Locate the cell with the specified text and output its [x, y] center coordinate. 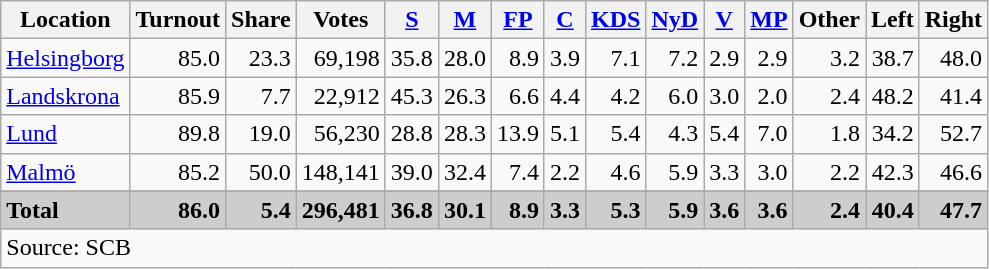
45.3 [412, 96]
48.0 [953, 58]
M [464, 20]
35.8 [412, 58]
2.0 [769, 96]
4.3 [675, 134]
23.3 [262, 58]
Right [953, 20]
Malmö [66, 172]
FP [518, 20]
86.0 [178, 210]
Lund [66, 134]
NyD [675, 20]
Other [829, 20]
3.2 [829, 58]
26.3 [464, 96]
85.2 [178, 172]
48.2 [893, 96]
7.2 [675, 58]
85.9 [178, 96]
Left [893, 20]
Turnout [178, 20]
28.8 [412, 134]
5.3 [616, 210]
46.6 [953, 172]
28.0 [464, 58]
Helsingborg [66, 58]
4.4 [564, 96]
6.6 [518, 96]
Source: SCB [494, 248]
4.2 [616, 96]
69,198 [340, 58]
Location [66, 20]
MP [769, 20]
7.0 [769, 134]
296,481 [340, 210]
6.0 [675, 96]
19.0 [262, 134]
7.1 [616, 58]
Total [66, 210]
148,141 [340, 172]
41.4 [953, 96]
39.0 [412, 172]
KDS [616, 20]
13.9 [518, 134]
Votes [340, 20]
S [412, 20]
Landskrona [66, 96]
34.2 [893, 134]
85.0 [178, 58]
4.6 [616, 172]
C [564, 20]
50.0 [262, 172]
7.7 [262, 96]
40.4 [893, 210]
52.7 [953, 134]
30.1 [464, 210]
36.8 [412, 210]
32.4 [464, 172]
47.7 [953, 210]
V [724, 20]
38.7 [893, 58]
Share [262, 20]
56,230 [340, 134]
7.4 [518, 172]
5.1 [564, 134]
89.8 [178, 134]
1.8 [829, 134]
42.3 [893, 172]
22,912 [340, 96]
28.3 [464, 134]
3.9 [564, 58]
